Provide the [X, Y] coordinate of the cell's center where the given text is located.  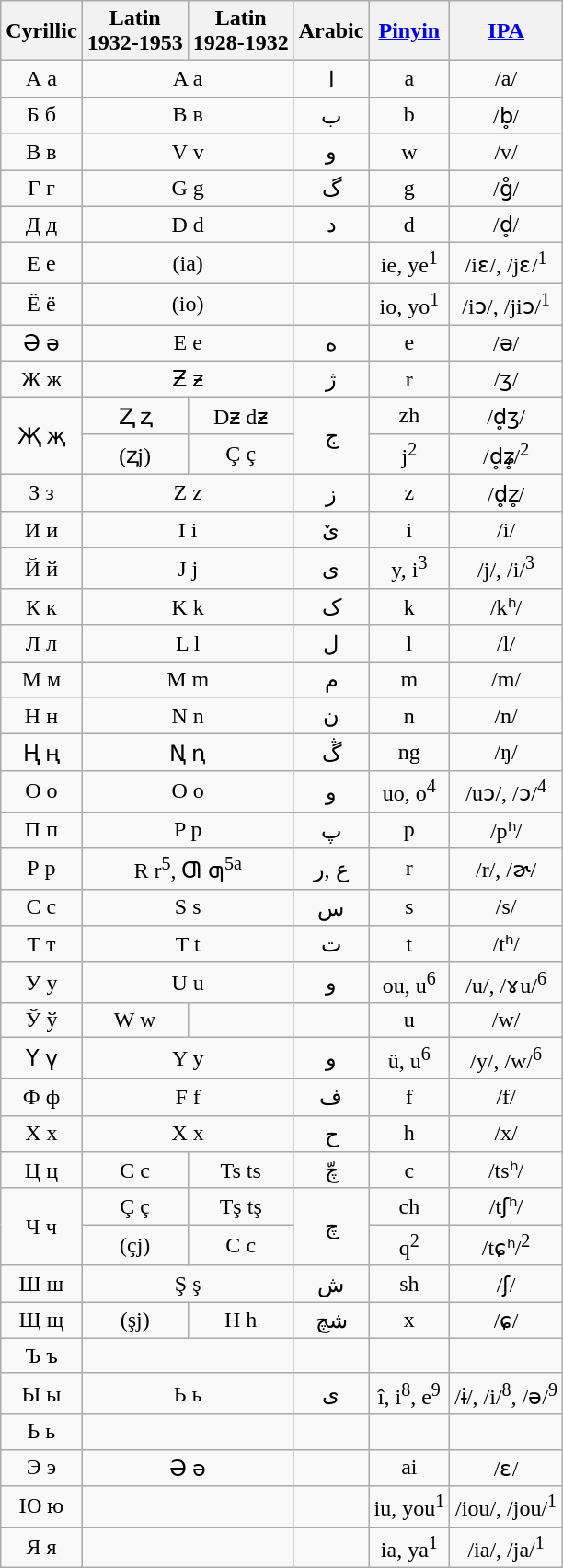
q2 [409, 1246]
ک [331, 607]
ش [331, 1284]
k [409, 607]
e [409, 343]
B в [188, 115]
د [331, 225]
V v [188, 152]
چّ [331, 1170]
L l [188, 643]
IPA [506, 31]
/ә/ [506, 343]
/ia/, /ja/1 [506, 1548]
uo, o4 [409, 791]
Х х [41, 1134]
/iɛ/, /jɛ/1 [506, 263]
O o [188, 791]
В в [41, 152]
Ⱬ ⱬ [134, 416]
Г г [41, 188]
پ [331, 830]
/pʰ/ [506, 830]
A a [188, 79]
چ [331, 1227]
(ⱬj) [134, 455]
Е е [41, 263]
Y y [188, 1058]
T t [188, 944]
E e [188, 343]
zh [409, 416]
/x/ [506, 1134]
x [409, 1320]
/ʃ/ [506, 1284]
iu, you1 [409, 1507]
گ [331, 188]
ێ [331, 530]
(çj) [134, 1246]
ت [331, 944]
u [409, 1020]
W w [134, 1020]
/d̥z̥/ [506, 493]
К к [41, 607]
/f/ [506, 1097]
З з [41, 493]
Ү ү [41, 1058]
/d̥/ [506, 225]
Р р [41, 869]
/ʒ/ [506, 379]
ل [331, 643]
p [409, 830]
И и [41, 530]
sh [409, 1284]
Ъ ъ [41, 1355]
t [409, 944]
U u [188, 983]
Ы ы [41, 1393]
î, i8, e9 [409, 1393]
io, yo1 [409, 304]
Л л [41, 643]
z [409, 493]
ز [331, 493]
Dƶ dƶ [241, 416]
/v/ [506, 152]
ch [409, 1206]
С с [41, 907]
/iɔ/, /jiɔ/1 [506, 304]
I i [188, 530]
ا [331, 79]
f [409, 1097]
Tş tş [241, 1206]
ڴ [331, 753]
ب [331, 115]
А а [41, 79]
ف [331, 1097]
/tʃʰ/ [506, 1206]
Д д [41, 225]
ن [331, 716]
Җ җ [41, 436]
/n/ [506, 716]
F f [188, 1097]
Я я [41, 1548]
s [409, 907]
Ю ю [41, 1507]
w [409, 152]
Й й [41, 569]
Т т [41, 944]
Ф ф [41, 1097]
i [409, 530]
/r/, /ɚ/ [506, 869]
О о [41, 791]
М м [41, 680]
P p [188, 830]
b [409, 115]
X x [188, 1134]
Ц ц [41, 1170]
M m [188, 680]
Ƶ ƶ [188, 379]
K k [188, 607]
(ia) [188, 263]
م [331, 680]
ng [409, 753]
ie, ye1 [409, 263]
/u/, /ɤu/6 [506, 983]
/b̥/ [506, 115]
/tsʰ/ [506, 1170]
G g [188, 188]
У у [41, 983]
Ş ş [188, 1284]
Latin1928-1932 [241, 31]
Ң ң [41, 753]
/tʰ/ [506, 944]
/w/ [506, 1020]
n [409, 716]
/i/ [506, 530]
ژ [331, 379]
/d̥ʑ̥/2 [506, 455]
Ꞑ ꞑ [188, 753]
Cyrillic [41, 31]
l [409, 643]
/l/ [506, 643]
/ɛ/ [506, 1468]
Latin1932-1953 [134, 31]
Z z [188, 493]
/iou/, /jou/1 [506, 1507]
Ў ў [41, 1020]
Ё ё [41, 304]
Б б [41, 115]
N n [188, 716]
ai [409, 1468]
Щ щ [41, 1320]
/d̥ʒ/ [506, 416]
ه [331, 343]
J j [188, 569]
S s [188, 907]
Ч ч [41, 1227]
R r5, Ƣ ƣ5а [188, 869]
/y/, /w/6 [506, 1058]
Ш ш [41, 1284]
Arabic [331, 31]
/s/ [506, 907]
/ŋ/ [506, 753]
Ж ж [41, 379]
/m/ [506, 680]
/g̊/ [506, 188]
/uɔ/, /ɔ/4 [506, 791]
ia, ya1 [409, 1548]
Э э [41, 1468]
ü, u6 [409, 1058]
П п [41, 830]
Ә ә [41, 343]
ج [331, 436]
Н н [41, 716]
س [331, 907]
D d [188, 225]
ع ,ر [331, 869]
H h [241, 1320]
/ɨ/, /i/8, /ə/9 [506, 1393]
Pinyin [409, 31]
d [409, 225]
/a/ [506, 79]
Ə ə [188, 1468]
(şj) [134, 1320]
g [409, 188]
/kʰ/ [506, 607]
a [409, 79]
ou, u6 [409, 983]
شچ [331, 1320]
(io) [188, 304]
/ɕ/ [506, 1320]
ح [331, 1134]
m [409, 680]
Ts ts [241, 1170]
j2 [409, 455]
y, i3 [409, 569]
h [409, 1134]
c [409, 1170]
/tɕʰ/2 [506, 1246]
/j/, /i/3 [506, 569]
